Scan for the cell matching the given text and deliver its (x, y) coordinate at center. 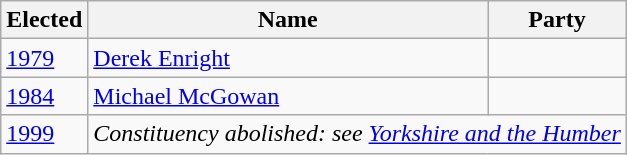
Constituency abolished: see Yorkshire and the Humber (358, 134)
Name (288, 20)
1999 (44, 134)
1979 (44, 58)
1984 (44, 96)
Michael McGowan (288, 96)
Elected (44, 20)
Party (558, 20)
Derek Enright (288, 58)
